Scan for the cell matching the given text and deliver its [x, y] coordinate at center. 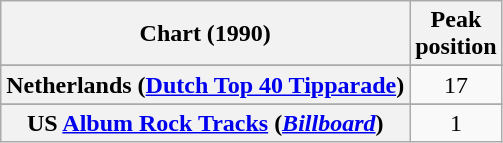
US Album Rock Tracks (Billboard) [206, 123]
1 [456, 123]
Peakposition [456, 34]
17 [456, 85]
Chart (1990) [206, 34]
Netherlands (Dutch Top 40 Tipparade) [206, 85]
